Detect which cell encompasses the target text, then output its [X, Y] center coordinate. 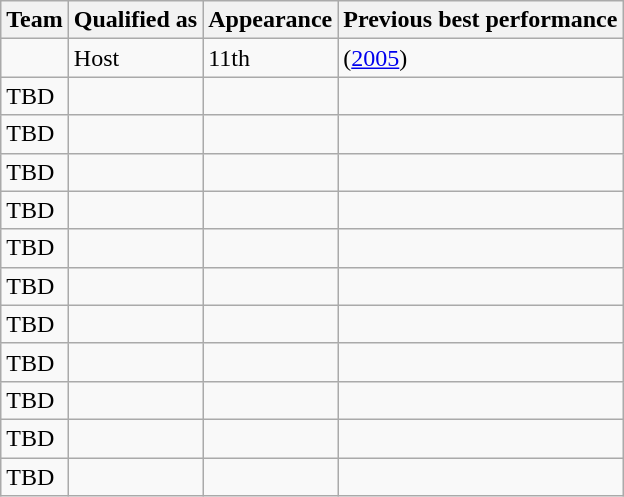
Host [135, 58]
Previous best performance [480, 20]
Qualified as [135, 20]
11th [270, 58]
Team [35, 20]
Appearance [270, 20]
(2005) [480, 58]
